For the text-containing cell, return its midpoint in [x, y] coordinate format. 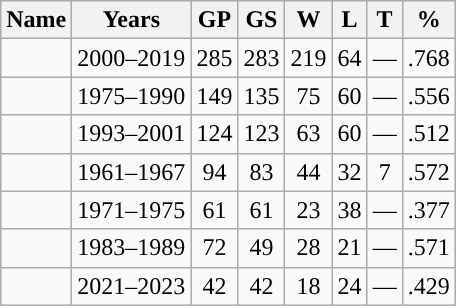
.571 [428, 248]
49 [262, 248]
1961–1967 [132, 172]
.768 [428, 58]
63 [308, 134]
% [428, 20]
149 [214, 96]
.556 [428, 96]
219 [308, 58]
Years [132, 20]
1971–1975 [132, 210]
GP [214, 20]
1993–2001 [132, 134]
L [350, 20]
T [384, 20]
135 [262, 96]
124 [214, 134]
W [308, 20]
44 [308, 172]
123 [262, 134]
28 [308, 248]
Name [36, 20]
21 [350, 248]
GS [262, 20]
94 [214, 172]
2000–2019 [132, 58]
.512 [428, 134]
38 [350, 210]
23 [308, 210]
2021–2023 [132, 286]
.429 [428, 286]
7 [384, 172]
75 [308, 96]
32 [350, 172]
283 [262, 58]
1983–1989 [132, 248]
.572 [428, 172]
18 [308, 286]
83 [262, 172]
24 [350, 286]
72 [214, 248]
285 [214, 58]
64 [350, 58]
.377 [428, 210]
1975–1990 [132, 96]
